Pinpoint the cell where the given text exists, returning its (x, y) midpoint coordinate. 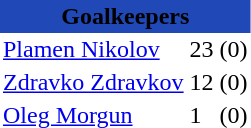
23 (202, 50)
12 (202, 82)
Zdravko Zdravkov (94, 82)
Plamen Nikolov (94, 50)
Goalkeepers (126, 16)
